Capture the cell that displays the provided text and extract its [X, Y] central coordinate. 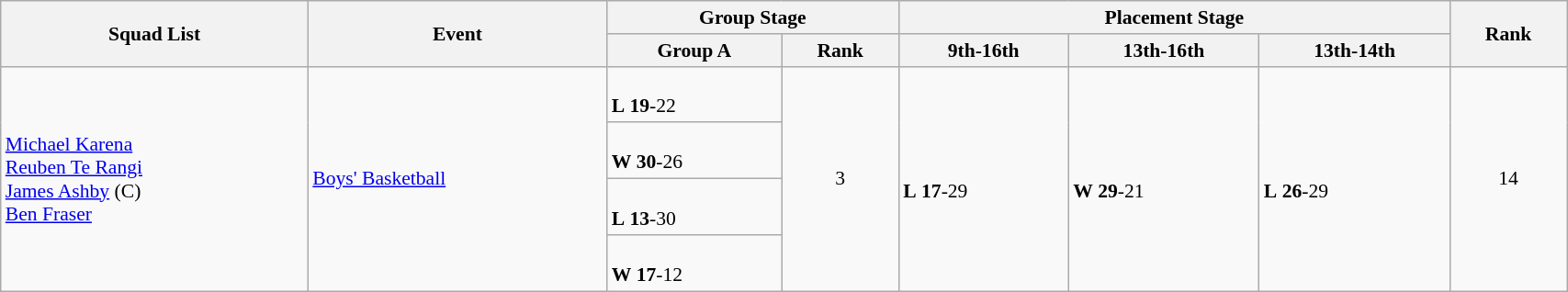
W 17-12 [694, 263]
14 [1508, 178]
Group Stage [753, 17]
Placement Stage [1174, 17]
Squad List [154, 33]
L 13-30 [694, 208]
13th-16th [1164, 51]
L 17-29 [983, 178]
L 26-29 [1355, 178]
L 19-22 [694, 94]
W 30-26 [694, 151]
13th-14th [1355, 51]
3 [840, 178]
Group A [694, 51]
Boys' Basketball [457, 178]
Event [457, 33]
9th-16th [983, 51]
W 29-21 [1164, 178]
Michael KarenaReuben Te RangiJames Ashby (C)Ben Fraser [154, 178]
